For the text-containing cell, return its midpoint in [X, Y] coordinate format. 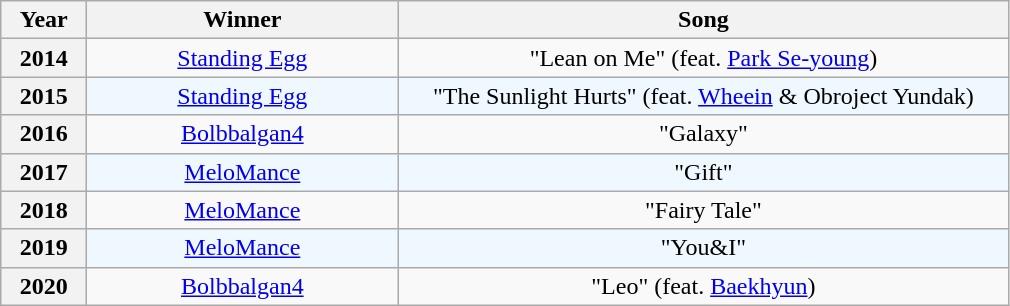
2015 [44, 96]
2014 [44, 58]
Song [704, 20]
"Lean on Me" (feat. Park Se-young) [704, 58]
"You&I" [704, 248]
Winner [242, 20]
"Galaxy" [704, 134]
2016 [44, 134]
2017 [44, 172]
"Leo" (feat. Baekhyun) [704, 286]
2018 [44, 210]
Year [44, 20]
2019 [44, 248]
"Gift" [704, 172]
"Fairy Tale" [704, 210]
"The Sunlight Hurts" (feat. Wheein & Obroject Yundak) [704, 96]
2020 [44, 286]
